Return the (x, y) coordinate for the center point of the cell that contains the specified text.  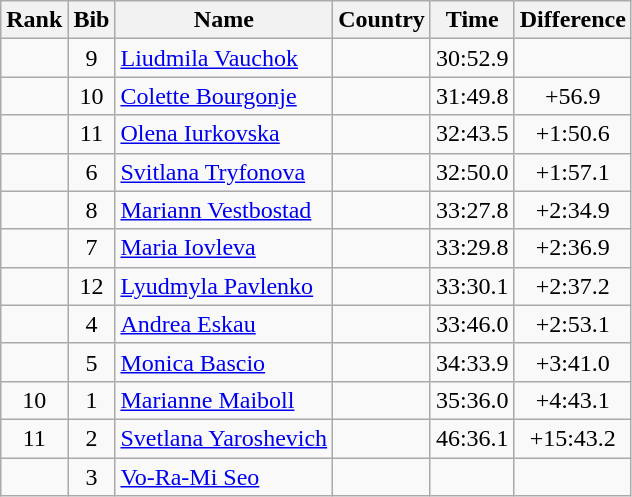
+1:57.1 (572, 172)
12 (92, 286)
Svetlana Yaroshevich (224, 438)
34:33.9 (472, 362)
Time (472, 20)
+3:41.0 (572, 362)
4 (92, 324)
31:49.8 (472, 96)
Rank (34, 20)
32:50.0 (472, 172)
+4:43.1 (572, 400)
1 (92, 400)
6 (92, 172)
+2:53.1 (572, 324)
Svitlana Tryfonova (224, 172)
33:29.8 (472, 248)
Bib (92, 20)
Colette Bourgonje (224, 96)
+1:50.6 (572, 134)
Vo-Ra-Mi Seo (224, 477)
46:36.1 (472, 438)
8 (92, 210)
33:27.8 (472, 210)
Maria Iovleva (224, 248)
Name (224, 20)
+2:36.9 (572, 248)
+56.9 (572, 96)
Lyudmyla Pavlenko (224, 286)
Mariann Vestbostad (224, 210)
+2:34.9 (572, 210)
+2:37.2 (572, 286)
Liudmila Vauchok (224, 58)
9 (92, 58)
Olena Iurkovska (224, 134)
+15:43.2 (572, 438)
35:36.0 (472, 400)
Marianne Maiboll (224, 400)
2 (92, 438)
33:30.1 (472, 286)
3 (92, 477)
Andrea Eskau (224, 324)
Country (382, 20)
32:43.5 (472, 134)
7 (92, 248)
30:52.9 (472, 58)
Monica Bascio (224, 362)
33:46.0 (472, 324)
5 (92, 362)
Difference (572, 20)
